Find where the given text appears and provide that cell's center as [X, Y] coordinate. 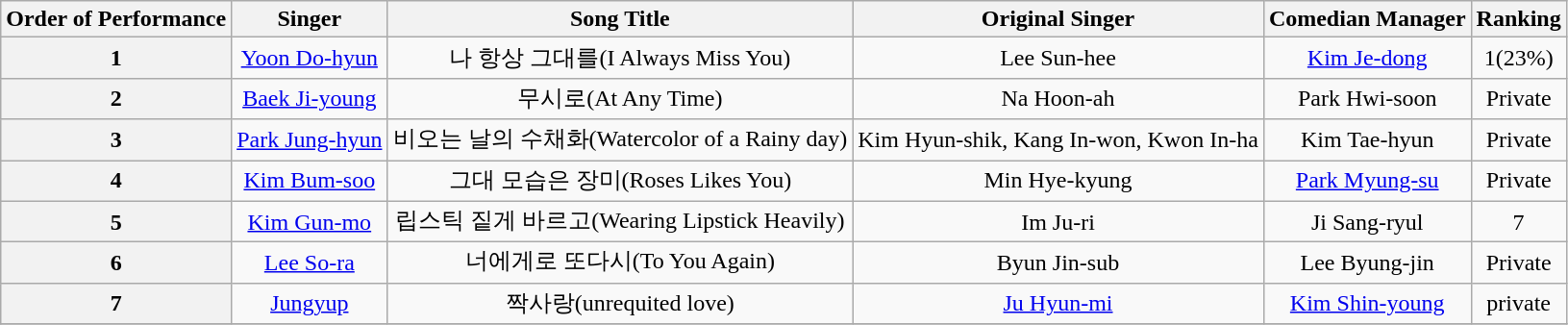
Ranking [1519, 19]
4 [116, 181]
Jungyup [310, 304]
5 [116, 221]
Ju Hyun-mi [1058, 304]
Park Hwi-soon [1367, 98]
private [1519, 304]
Kim Bum-soo [310, 181]
Lee So-ra [310, 263]
Kim Shin-young [1367, 304]
1 [116, 58]
Original Singer [1058, 19]
Kim Je-dong [1367, 58]
Baek Ji-young [310, 98]
Kim Gun-mo [310, 221]
2 [116, 98]
Yoon Do-hyun [310, 58]
1(23%) [1519, 58]
Min Hye-kyung [1058, 181]
무시로(At Any Time) [620, 98]
Lee Sun-hee [1058, 58]
6 [116, 263]
Singer [310, 19]
Order of Performance [116, 19]
Ji Sang-ryul [1367, 221]
Na Hoon-ah [1058, 98]
립스틱 짙게 바르고(Wearing Lipstick Heavily) [620, 221]
Lee Byung-jin [1367, 263]
Kim Hyun-shik, Kang In-won, Kwon In-ha [1058, 140]
Kim Tae-hyun [1367, 140]
짝사랑(unrequited love) [620, 304]
그대 모습은 장미(Roses Likes You) [620, 181]
3 [116, 140]
Park Jung-hyun [310, 140]
Park Myung-su [1367, 181]
Song Title [620, 19]
Byun Jin-sub [1058, 263]
Im Ju-ri [1058, 221]
Comedian Manager [1367, 19]
나 항상 그대를(I Always Miss You) [620, 58]
너에게로 또다시(To You Again) [620, 263]
비오는 날의 수채화(Watercolor of a Rainy day) [620, 140]
